Determine the [X, Y] coordinate at the center of the cell enclosing the given text.  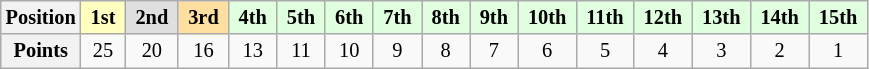
6 [547, 51]
8th [446, 17]
2 [779, 51]
11th [604, 17]
8 [446, 51]
5 [604, 51]
10 [349, 51]
16 [203, 51]
4 [663, 51]
6th [349, 17]
9 [397, 51]
5th [301, 17]
20 [152, 51]
13th [721, 17]
25 [104, 51]
15th [838, 17]
12th [663, 17]
7th [397, 17]
13 [253, 51]
14th [779, 17]
3rd [203, 17]
Points [41, 51]
1 [838, 51]
10th [547, 17]
1st [104, 17]
Position [41, 17]
4th [253, 17]
7 [494, 51]
11 [301, 51]
9th [494, 17]
2nd [152, 17]
3 [721, 51]
